Determine the [x, y] coordinate at the center of the cell enclosing the given text.  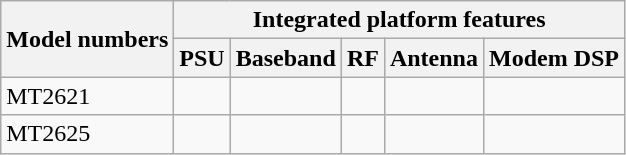
PSU [202, 58]
Antenna [434, 58]
Model numbers [88, 39]
RF [362, 58]
Baseband [286, 58]
MT2625 [88, 134]
Integrated platform features [400, 20]
Modem DSP [554, 58]
MT2621 [88, 96]
